From the cell containing the given text, extract its center point as [X, Y] coordinate. 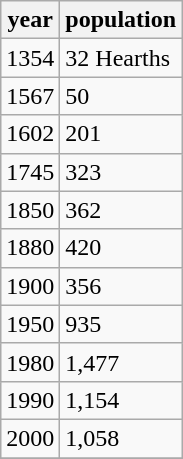
50 [121, 96]
1900 [30, 286]
1980 [30, 362]
1,058 [121, 438]
1567 [30, 96]
935 [121, 324]
1880 [30, 248]
1990 [30, 400]
362 [121, 210]
1,154 [121, 400]
1602 [30, 134]
1,477 [121, 362]
1745 [30, 172]
323 [121, 172]
population [121, 20]
1354 [30, 58]
1950 [30, 324]
201 [121, 134]
420 [121, 248]
356 [121, 286]
2000 [30, 438]
year [30, 20]
1850 [30, 210]
32 Hearths [121, 58]
